Scan for the cell matching the given text and deliver its [x, y] coordinate at center. 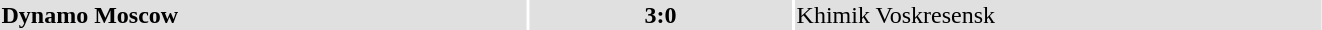
Dynamo Moscow [263, 15]
3:0 [660, 15]
Khimik Voskresensk [1058, 15]
